Extract the [X, Y] coordinate from the center of the cell holding the provided text.  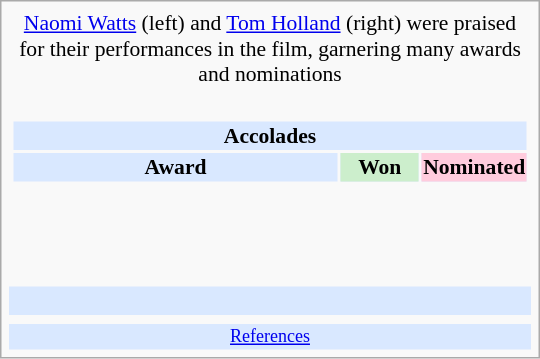
Award [175, 167]
Accolades [270, 135]
Won [380, 167]
Naomi Watts (left) and Tom Holland (right) were praised for their performances in the film, garnering many awards and nominations [270, 49]
References [270, 337]
Nominated [474, 167]
Accolades Award Won Nominated [270, 187]
